Extract the [x, y] coordinate from the center of the cell holding the provided text.  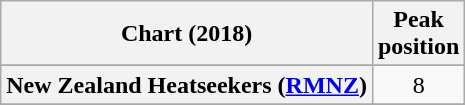
Peak position [418, 34]
8 [418, 85]
New Zealand Heatseekers (RMNZ) [187, 85]
Chart (2018) [187, 34]
